Detect which cell encompasses the target text, then output its [X, Y] center coordinate. 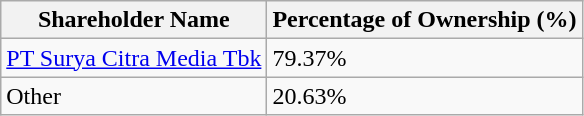
Percentage of Ownership (%) [424, 20]
79.37% [424, 58]
PT Surya Citra Media Tbk [134, 58]
Other [134, 96]
20.63% [424, 96]
Shareholder Name [134, 20]
